Extract the (X, Y) coordinate from the center of the cell holding the provided text.  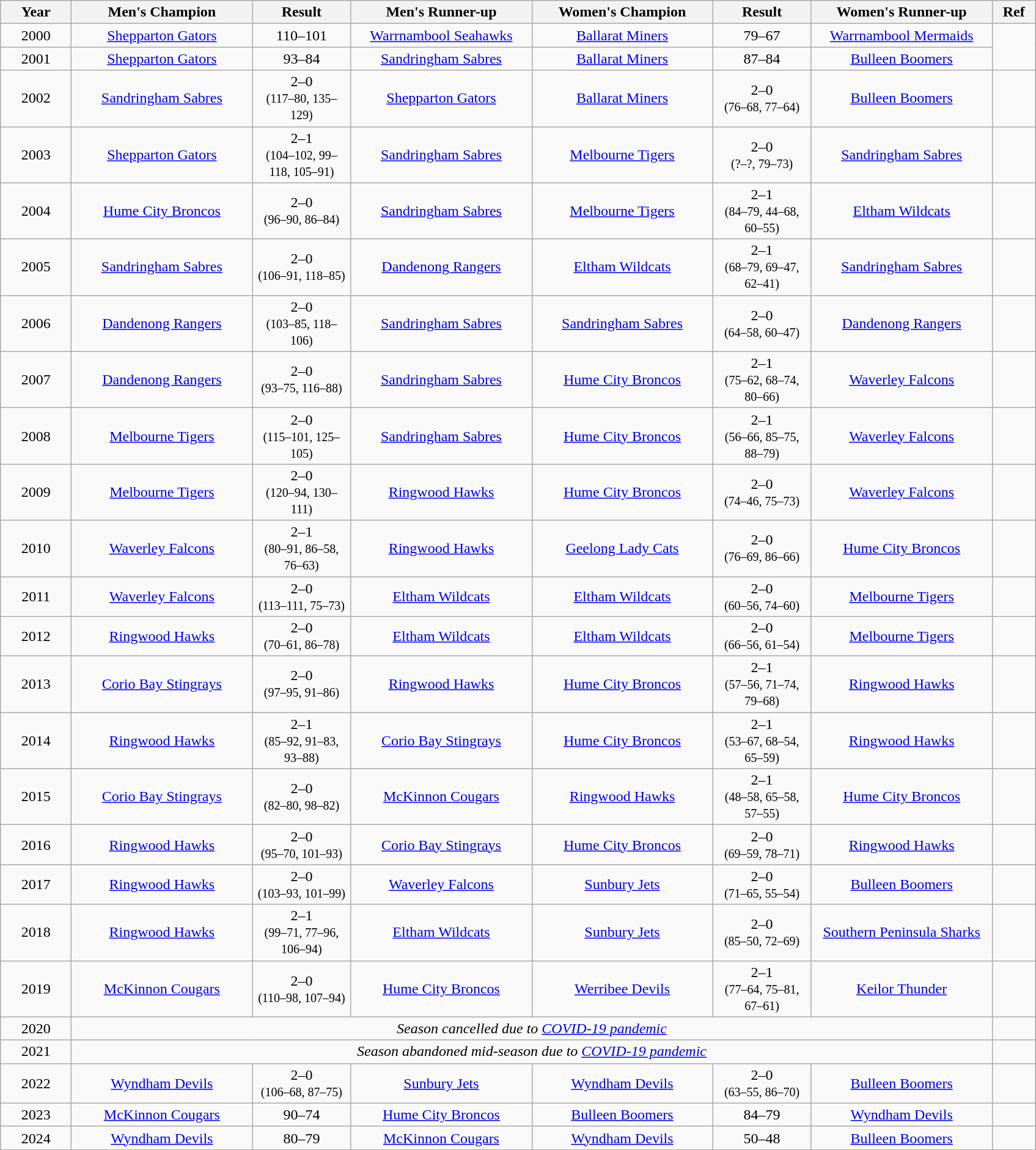
2–0(103–93, 101–99) (302, 885)
Geelong Lady Cats (622, 548)
2010 (36, 548)
2–0(93–75, 116–88) (302, 379)
2–0(76–69, 86–66) (762, 548)
79–67 (762, 35)
2014 (36, 741)
2006 (36, 323)
Season cancelled due to COVID-19 pandemic (532, 1028)
2–0(82–80, 98–82) (302, 797)
2024 (36, 1138)
2–1(80–91, 86–58, 76–63) (302, 548)
2–1(104–102, 99–118, 105–91) (302, 155)
2009 (36, 492)
2–0(113–111, 75–73) (302, 596)
2–1(75–62, 68–74, 80–66) (762, 379)
Women's Champion (622, 12)
2–0(69–59, 78–71) (762, 844)
90–74 (302, 1115)
2–0(74–46, 75–73) (762, 492)
Werribee Devils (622, 989)
2–0(106–68, 87–75) (302, 1083)
80–79 (302, 1138)
2–0(95–70, 101–93) (302, 844)
93–84 (302, 59)
2000 (36, 35)
2001 (36, 59)
2–0(117–80, 135–129) (302, 98)
2–1(85–92, 91–83, 93–88) (302, 741)
2023 (36, 1115)
2002 (36, 98)
2–0(106–91, 118–85) (302, 267)
2–1(57–56, 71–74, 79–68) (762, 684)
2–1(84–79, 44–68, 60–55) (762, 211)
2–0(110–98, 107–94) (302, 989)
2020 (36, 1028)
2003 (36, 155)
2017 (36, 885)
2–0(70–61, 86–78) (302, 637)
2013 (36, 684)
2015 (36, 797)
2–0(60–56, 74–60) (762, 596)
Warrnambool Mermaids (902, 35)
110–101 (302, 35)
2012 (36, 637)
2004 (36, 211)
2–0(115–101, 125–105) (302, 436)
2021 (36, 1052)
2–1(53–67, 68–54, 65–59) (762, 741)
2–1(48–58, 65–58, 57–55) (762, 797)
2–0(97–95, 91–86) (302, 684)
2–0(96–90, 86–84) (302, 211)
50–48 (762, 1138)
2018 (36, 932)
2–1(77–64, 75–81, 67–61) (762, 989)
2–0(63–55, 86–70) (762, 1083)
2007 (36, 379)
Men's Champion (162, 12)
84–79 (762, 1115)
2005 (36, 267)
2022 (36, 1083)
2–0(85–50, 72–69) (762, 932)
2–1(99–71, 77–96, 106–94) (302, 932)
Year (36, 12)
2–1(56–66, 85–75, 88–79) (762, 436)
2–0(71–65, 55–54) (762, 885)
Keilor Thunder (902, 989)
Women's Runner-up (902, 12)
2011 (36, 596)
Ref (1013, 12)
2–0(76–68, 77–64) (762, 98)
2019 (36, 989)
2–1(68–79, 69–47, 62–41) (762, 267)
2–0(120–94, 130–111) (302, 492)
2016 (36, 844)
Southern Peninsula Sharks (902, 932)
2–0(103–85, 118–106) (302, 323)
Season abandoned mid-season due to COVID-19 pandemic (532, 1052)
2008 (36, 436)
87–84 (762, 59)
2–0(66–56, 61–54) (762, 637)
2–0(?–?, 79–73) (762, 155)
Warrnambool Seahawks (441, 35)
Men's Runner-up (441, 12)
2–0(64–58, 60–47) (762, 323)
